Find where the given text appears and provide that cell's center as [x, y] coordinate. 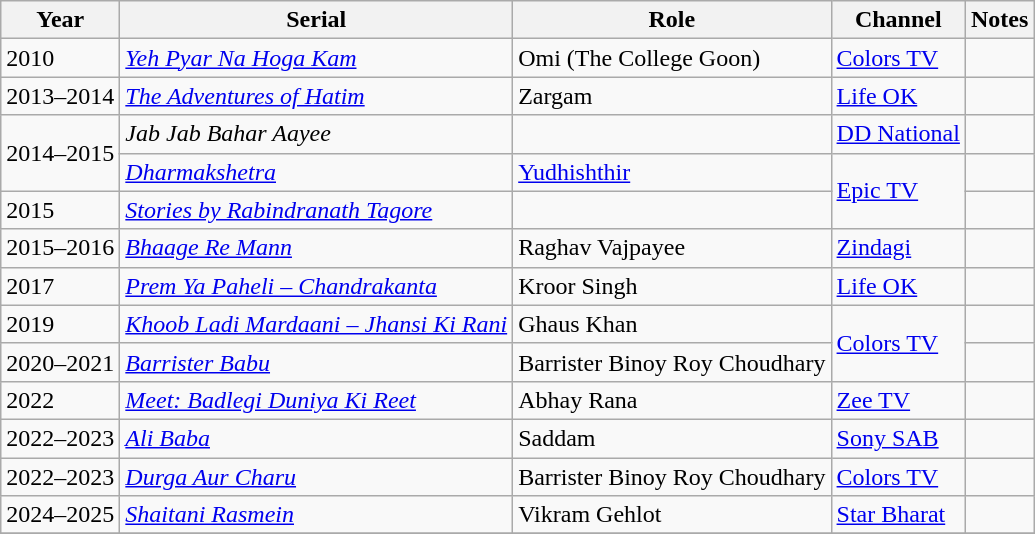
DD National [898, 134]
Abhay Rana [672, 400]
Saddam [672, 438]
Raghav Vajpayee [672, 248]
Yeh Pyar Na Hoga Kam [316, 58]
2022 [60, 400]
Zindagi [898, 248]
Omi (The College Goon) [672, 58]
Epic TV [898, 191]
Zargam [672, 96]
2019 [60, 324]
2014–2015 [60, 153]
2024–2025 [60, 515]
Dharmakshetra [316, 172]
Vikram Gehlot [672, 515]
2015 [60, 210]
Stories by Rabindranath Tagore [316, 210]
Bhaage Re Mann [316, 248]
Ghaus Khan [672, 324]
Star Bharat [898, 515]
Sony SAB [898, 438]
Kroor Singh [672, 286]
2015–2016 [60, 248]
Barrister Babu [316, 362]
Yudhishthir [672, 172]
Durga Aur Charu [316, 477]
Notes [999, 20]
Jab Jab Bahar Aayee [316, 134]
Channel [898, 20]
The Adventures of Hatim [316, 96]
Zee TV [898, 400]
Khoob Ladi Mardaani – Jhansi Ki Rani [316, 324]
Year [60, 20]
2010 [60, 58]
Serial [316, 20]
2020–2021 [60, 362]
Role [672, 20]
Shaitani Rasmein [316, 515]
2013–2014 [60, 96]
Meet: Badlegi Duniya Ki Reet [316, 400]
Ali Baba [316, 438]
Prem Ya Paheli – Chandrakanta [316, 286]
2017 [60, 286]
